For the text-containing cell, return its midpoint in (X, Y) coordinate format. 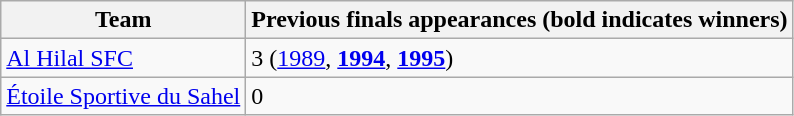
Team (124, 20)
Al Hilal SFC (124, 58)
Étoile Sportive du Sahel (124, 96)
Previous finals appearances (bold indicates winners) (520, 20)
0 (520, 96)
3 (1989, 1994, 1995) (520, 58)
